Identify which cell holds the provided text, then report its [x, y] central coordinate. 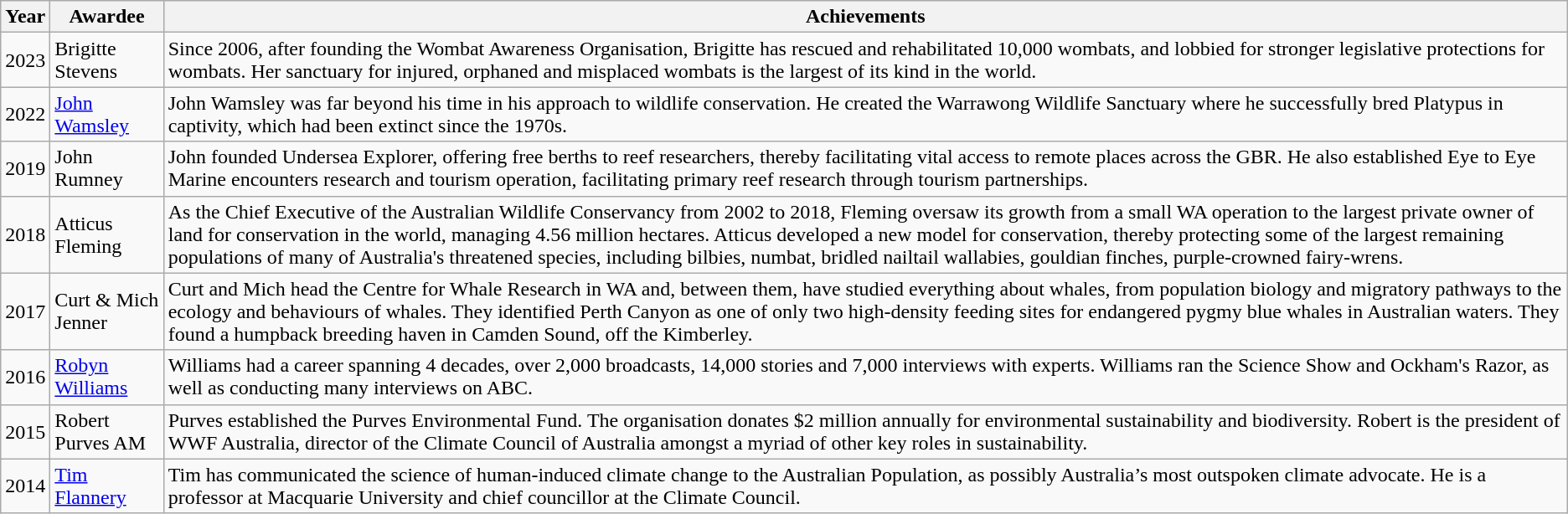
Achievements [865, 17]
Awardee [107, 17]
2019 [25, 169]
Brigitte Stevens [107, 60]
2022 [25, 114]
Curt & Mich Jenner [107, 311]
Tim Flannery [107, 486]
2014 [25, 486]
Robert Purves AM [107, 432]
John Wamsley [107, 114]
2016 [25, 377]
John Rumney [107, 169]
2017 [25, 311]
Robyn Williams [107, 377]
Atticus Fleming [107, 234]
2018 [25, 234]
2023 [25, 60]
Year [25, 17]
2015 [25, 432]
